Capture the cell that displays the provided text and extract its [x, y] central coordinate. 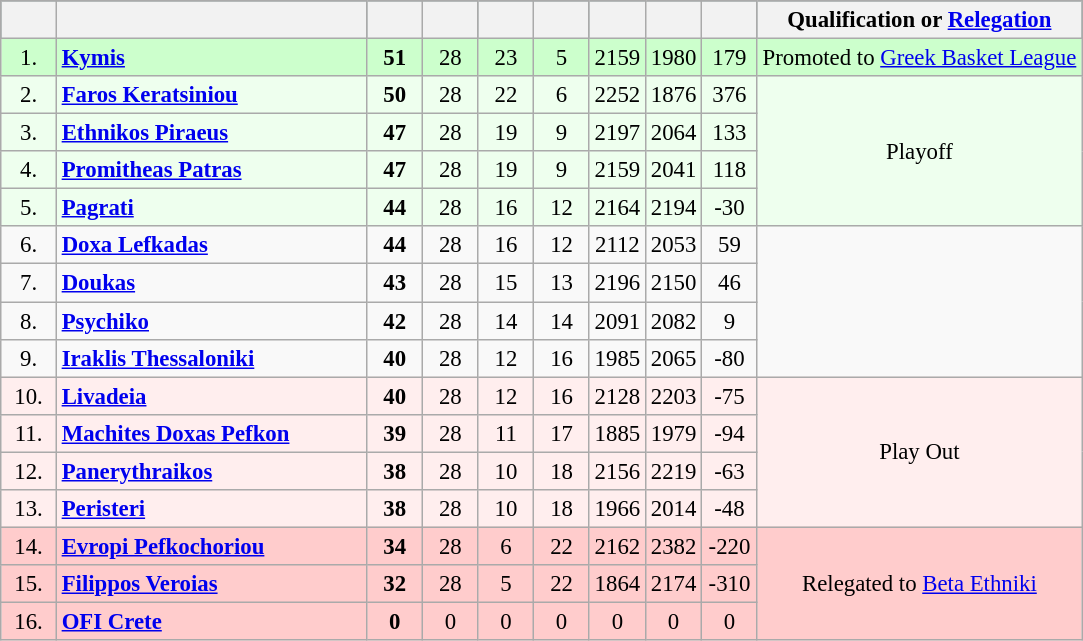
2082 [673, 321]
23 [506, 58]
Filippos Veroias [212, 584]
2112 [617, 245]
2064 [673, 133]
Peristeri [212, 509]
12. [29, 471]
6. [29, 245]
1. [29, 58]
2196 [617, 283]
Promoted to Greek Basket League [919, 58]
Evropi Pefkochoriou [212, 546]
15. [29, 584]
2203 [673, 396]
17 [562, 433]
-310 [730, 584]
2128 [617, 396]
Machites Doxas Pefkon [212, 433]
42 [395, 321]
-94 [730, 433]
2197 [617, 133]
Livadeia [212, 396]
179 [730, 58]
10. [29, 396]
2. [29, 95]
2014 [673, 509]
14. [29, 546]
2252 [617, 95]
32 [395, 584]
Promitheas Patras [212, 170]
-48 [730, 509]
Faros Keratsiniou [212, 95]
2382 [673, 546]
4. [29, 170]
46 [730, 283]
2091 [617, 321]
13. [29, 509]
11. [29, 433]
2219 [673, 471]
43 [395, 283]
133 [730, 133]
5. [29, 208]
50 [395, 95]
-75 [730, 396]
1876 [673, 95]
Doxa Lefkadas [212, 245]
1966 [617, 509]
2164 [617, 208]
Relegated to Beta Ethniki [919, 584]
Psychiko [212, 321]
Ethnikos Piraeus [212, 133]
2174 [673, 584]
Playoff [919, 151]
Doukas [212, 283]
7. [29, 283]
2162 [617, 546]
3. [29, 133]
1980 [673, 58]
Qualification or Relegation [919, 20]
2065 [673, 358]
9. [29, 358]
118 [730, 170]
1985 [617, 358]
OFI Crete [212, 621]
2053 [673, 245]
-63 [730, 471]
2150 [673, 283]
59 [730, 245]
-30 [730, 208]
1979 [673, 433]
-220 [730, 546]
2194 [673, 208]
Iraklis Thessaloniki [212, 358]
15 [506, 283]
-80 [730, 358]
1864 [617, 584]
2156 [617, 471]
376 [730, 95]
51 [395, 58]
Pagrati [212, 208]
Panerythraikos [212, 471]
13 [562, 283]
39 [395, 433]
1885 [617, 433]
Kymis [212, 58]
11 [506, 433]
34 [395, 546]
Play Out [919, 452]
8. [29, 321]
2041 [673, 170]
16. [29, 621]
